From the cell containing the given text, extract its center point as [x, y] coordinate. 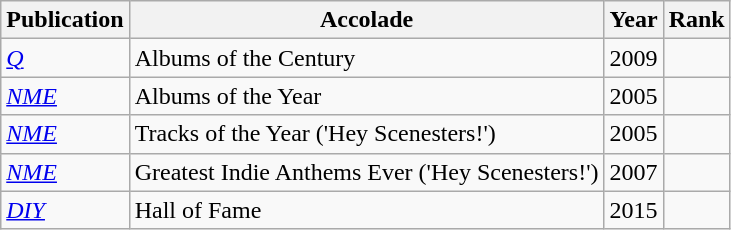
Rank [696, 20]
Tracks of the Year ('Hey Scenesters!') [366, 134]
Greatest Indie Anthems Ever ('Hey Scenesters!') [366, 172]
2007 [634, 172]
Hall of Fame [366, 210]
Albums of the Year [366, 96]
Year [634, 20]
2015 [634, 210]
2009 [634, 58]
DIY [65, 210]
Accolade [366, 20]
Albums of the Century [366, 58]
Publication [65, 20]
Q [65, 58]
